Determine the (x, y) coordinate at the center of the cell enclosing the given text.  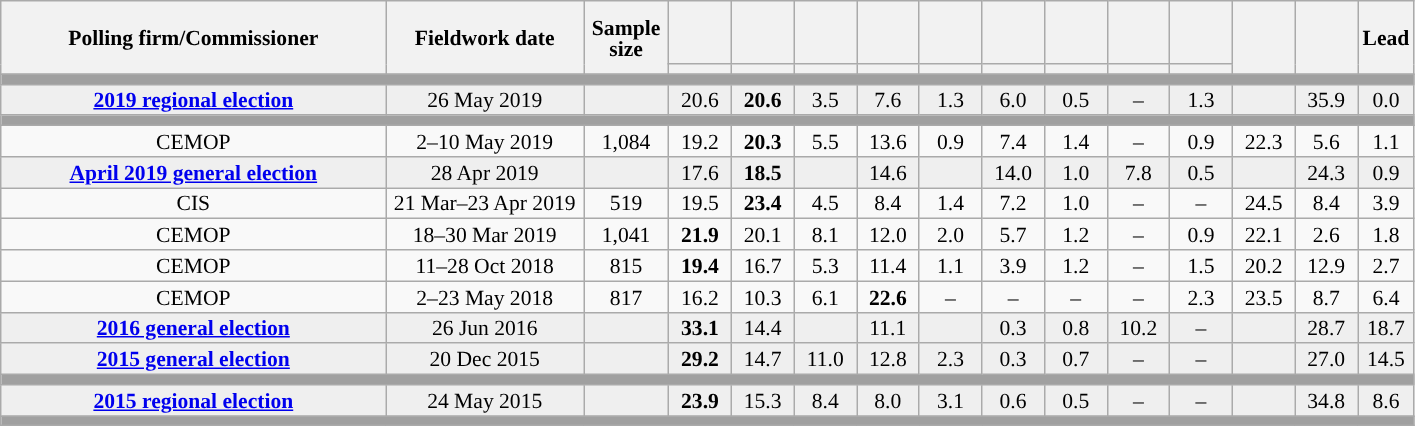
4.5 (826, 204)
27.0 (1326, 360)
34.8 (1326, 400)
2016 general election (194, 328)
8.1 (826, 234)
14.0 (1014, 172)
7.2 (1014, 204)
12.0 (888, 234)
23.5 (1264, 296)
11.0 (826, 360)
14.6 (888, 172)
20 Dec 2015 (485, 360)
11.4 (888, 266)
19.4 (700, 266)
2.7 (1386, 266)
13.6 (888, 142)
2015 general election (194, 360)
14.4 (762, 328)
19.5 (700, 204)
817 (626, 296)
8.6 (1386, 400)
2.6 (1326, 234)
0.6 (1014, 400)
23.4 (762, 204)
22.6 (888, 296)
2–23 May 2018 (485, 296)
519 (626, 204)
20.1 (762, 234)
6.4 (1386, 296)
10.3 (762, 296)
5.5 (826, 142)
21 Mar–23 Apr 2019 (485, 204)
24 May 2015 (485, 400)
7.8 (1138, 172)
7.6 (888, 100)
7.4 (1014, 142)
2.0 (950, 234)
3.1 (950, 400)
11.1 (888, 328)
5.3 (826, 266)
815 (626, 266)
1.8 (1386, 234)
11–28 Oct 2018 (485, 266)
15.3 (762, 400)
14.7 (762, 360)
24.3 (1326, 172)
CIS (194, 204)
0.7 (1076, 360)
1,041 (626, 234)
18.5 (762, 172)
2019 regional election (194, 100)
18–30 Mar 2019 (485, 234)
35.9 (1326, 100)
26 Jun 2016 (485, 328)
29.2 (700, 360)
28 Apr 2019 (485, 172)
1,084 (626, 142)
20.3 (762, 142)
Lead (1386, 38)
28.7 (1326, 328)
16.2 (700, 296)
April 2019 general election (194, 172)
16.7 (762, 266)
1.5 (1202, 266)
Polling firm/Commissioner (194, 38)
0.0 (1386, 100)
3.5 (826, 100)
Sample size (626, 38)
12.8 (888, 360)
18.7 (1386, 328)
20.2 (1264, 266)
26 May 2019 (485, 100)
0.8 (1076, 328)
19.2 (700, 142)
2–10 May 2019 (485, 142)
10.2 (1138, 328)
6.1 (826, 296)
22.3 (1264, 142)
22.1 (1264, 234)
8.7 (1326, 296)
5.6 (1326, 142)
12.9 (1326, 266)
24.5 (1264, 204)
33.1 (700, 328)
14.5 (1386, 360)
23.9 (700, 400)
Fieldwork date (485, 38)
8.0 (888, 400)
17.6 (700, 172)
6.0 (1014, 100)
2015 regional election (194, 400)
21.9 (700, 234)
5.7 (1014, 234)
